Provide the [x, y] coordinate of the cell's center where the given text is located.  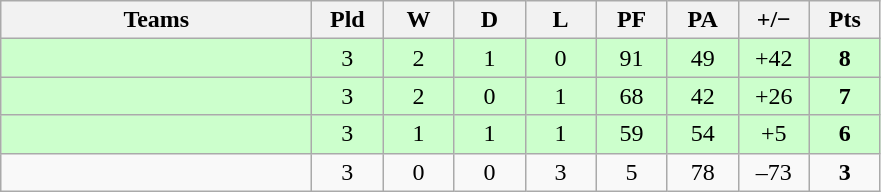
8 [844, 58]
PA [702, 20]
D [490, 20]
78 [702, 172]
68 [632, 96]
+42 [774, 58]
5 [632, 172]
Pld [348, 20]
Teams [156, 20]
59 [632, 134]
6 [844, 134]
91 [632, 58]
54 [702, 134]
7 [844, 96]
+5 [774, 134]
49 [702, 58]
Pts [844, 20]
PF [632, 20]
L [560, 20]
42 [702, 96]
W [418, 20]
–73 [774, 172]
+26 [774, 96]
+/− [774, 20]
